Identify which cell holds the provided text, then report its [X, Y] central coordinate. 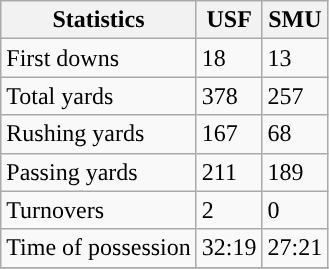
18 [229, 58]
Time of possession [99, 248]
167 [229, 134]
Rushing yards [99, 134]
13 [295, 58]
378 [229, 96]
211 [229, 172]
Turnovers [99, 210]
Passing yards [99, 172]
189 [295, 172]
First downs [99, 58]
2 [229, 210]
Total yards [99, 96]
27:21 [295, 248]
0 [295, 210]
USF [229, 20]
Statistics [99, 20]
68 [295, 134]
SMU [295, 20]
257 [295, 96]
32:19 [229, 248]
